Determine the [x, y] coordinate at the center of the cell enclosing the given text.  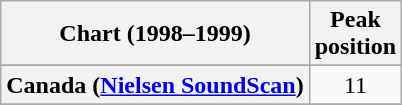
Peakposition [355, 34]
Canada (Nielsen SoundScan) [155, 85]
Chart (1998–1999) [155, 34]
11 [355, 85]
